Pinpoint the cell where the given text exists, returning its (x, y) midpoint coordinate. 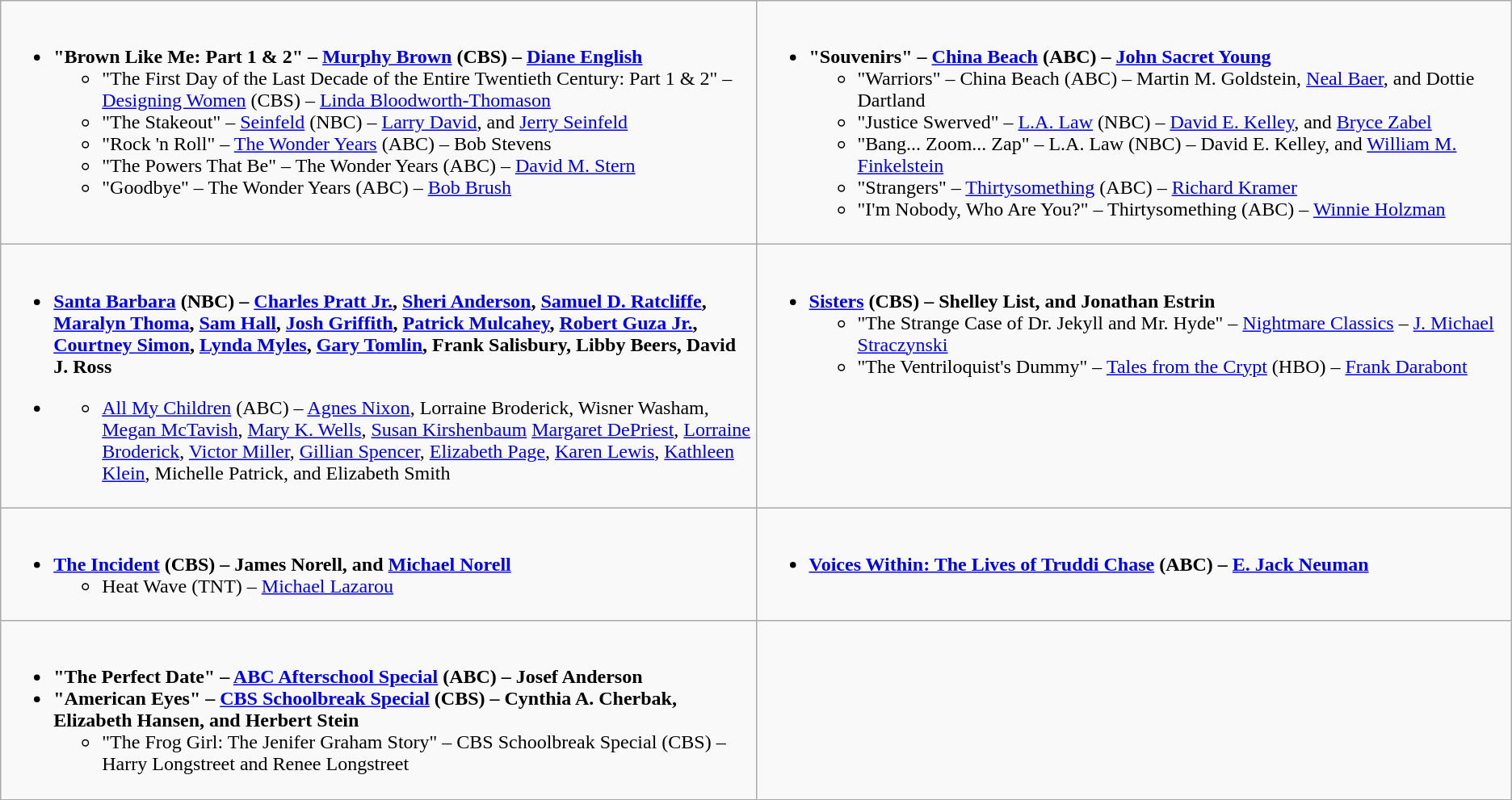
Voices Within: The Lives of Truddi Chase (ABC) – E. Jack Neuman (1134, 564)
The Incident (CBS) – James Norell, and Michael NorellHeat Wave (TNT) – Michael Lazarou (378, 564)
